Detect which cell encompasses the target text, then output its [x, y] center coordinate. 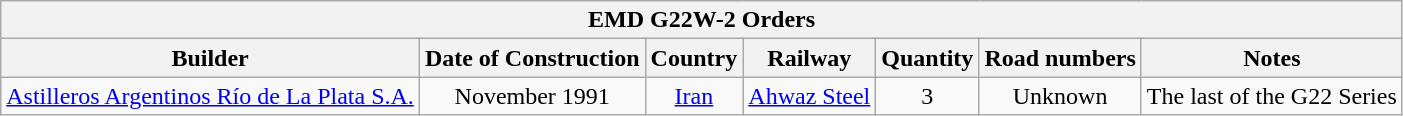
Quantity [928, 58]
EMD G22W-2 Orders [702, 20]
Iran [694, 96]
Astilleros Argentinos Río de La Plata S.A. [210, 96]
Road numbers [1060, 58]
November 1991 [532, 96]
The last of the G22 Series [1272, 96]
Date of Construction [532, 58]
Unknown [1060, 96]
Builder [210, 58]
Country [694, 58]
Ahwaz Steel [810, 96]
Railway [810, 58]
3 [928, 96]
Notes [1272, 58]
